For the text-containing cell, return its midpoint in (x, y) coordinate format. 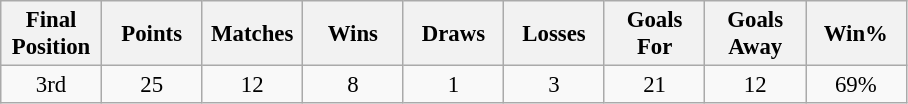
Wins (354, 34)
69% (856, 85)
21 (654, 85)
Draws (454, 34)
Goals For (654, 34)
1 (454, 85)
Final Position (52, 34)
Matches (252, 34)
25 (152, 85)
8 (354, 85)
Losses (554, 34)
Win% (856, 34)
3 (554, 85)
Goals Away (756, 34)
Points (152, 34)
3rd (52, 85)
